Detect which cell encompasses the target text, then output its (X, Y) center coordinate. 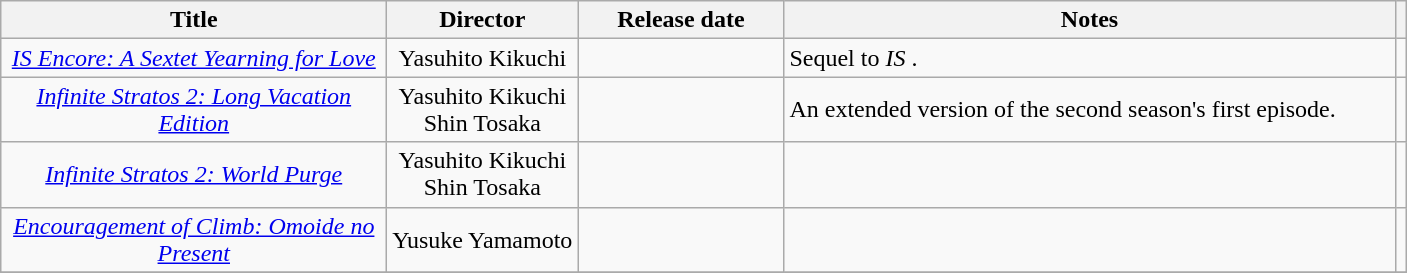
An extended version of the second season's first episode. (1090, 110)
Director (482, 20)
Infinite Stratos 2: Long Vacation Edition (194, 110)
Title (194, 20)
Sequel to IS . (1090, 58)
Yusuke Yamamoto (482, 240)
Notes (1090, 20)
Yasuhito Kikuchi (482, 58)
Infinite Stratos 2: World Purge (194, 174)
Release date (681, 20)
IS Encore: A Sextet Yearning for Love (194, 58)
Encouragement of Climb: Omoide no Present (194, 240)
